Provide the (X, Y) coordinate of the cell's center where the given text is located.  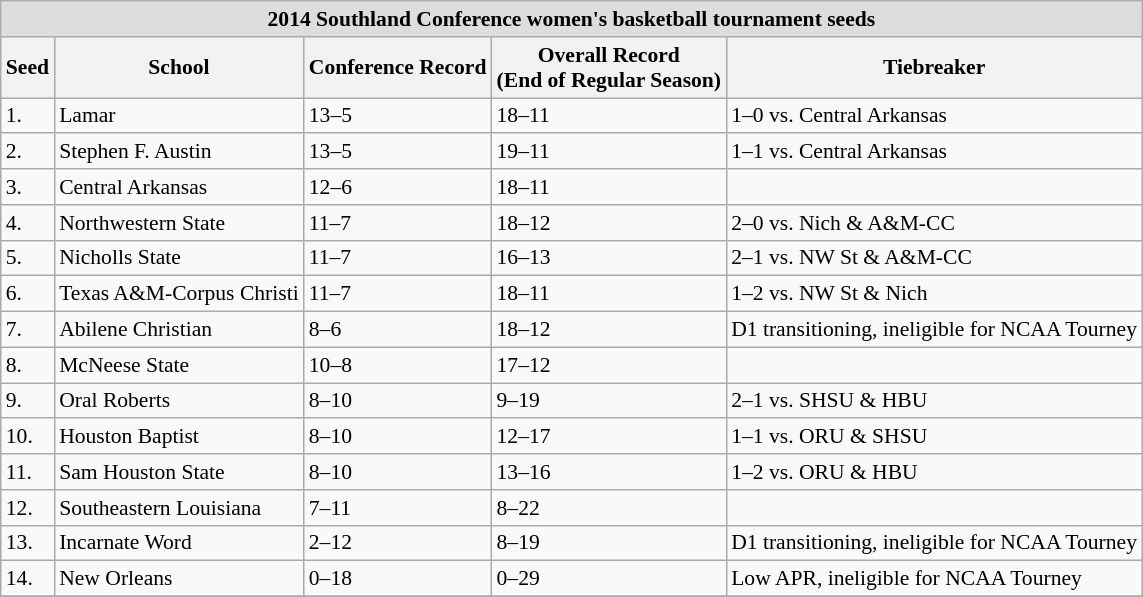
Stephen F. Austin (179, 152)
McNeese State (179, 365)
7–11 (398, 508)
3. (28, 187)
Lamar (179, 116)
12–17 (608, 437)
1–0 vs. Central Arkansas (934, 116)
14. (28, 579)
4. (28, 223)
Abilene Christian (179, 330)
11. (28, 472)
1. (28, 116)
10. (28, 437)
2–12 (398, 543)
Conference Record (398, 68)
Northwestern State (179, 223)
8–6 (398, 330)
2014 Southland Conference women's basketball tournament seeds (572, 19)
6. (28, 294)
Houston Baptist (179, 437)
New Orleans (179, 579)
9–19 (608, 401)
8–22 (608, 508)
12–6 (398, 187)
12. (28, 508)
Seed (28, 68)
2–1 vs. NW St & A&M-CC (934, 258)
Low APR, ineligible for NCAA Tourney (934, 579)
Overall Record (End of Regular Season) (608, 68)
7. (28, 330)
5. (28, 258)
School (179, 68)
13. (28, 543)
Oral Roberts (179, 401)
2. (28, 152)
1–2 vs. NW St & Nich (934, 294)
Tiebreaker (934, 68)
2–0 vs. Nich & A&M-CC (934, 223)
2–1 vs. SHSU & HBU (934, 401)
Nicholls State (179, 258)
19–11 (608, 152)
1–2 vs. ORU & HBU (934, 472)
10–8 (398, 365)
16–13 (608, 258)
Sam Houston State (179, 472)
8–19 (608, 543)
17–12 (608, 365)
1–1 vs. ORU & SHSU (934, 437)
1–1 vs. Central Arkansas (934, 152)
Southeastern Louisiana (179, 508)
Texas A&M-Corpus Christi (179, 294)
Central Arkansas (179, 187)
0–18 (398, 579)
Incarnate Word (179, 543)
9. (28, 401)
8. (28, 365)
0–29 (608, 579)
13–16 (608, 472)
